From the cell containing the given text, extract its center point as [x, y] coordinate. 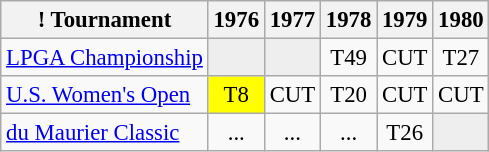
T27 [461, 58]
1978 [348, 20]
1980 [461, 20]
T8 [236, 95]
1979 [405, 20]
U.S. Women's Open [104, 95]
T49 [348, 58]
1976 [236, 20]
! Tournament [104, 20]
1977 [292, 20]
LPGA Championship [104, 58]
T20 [348, 95]
du Maurier Classic [104, 133]
T26 [405, 133]
